For the text-containing cell, return its midpoint in (x, y) coordinate format. 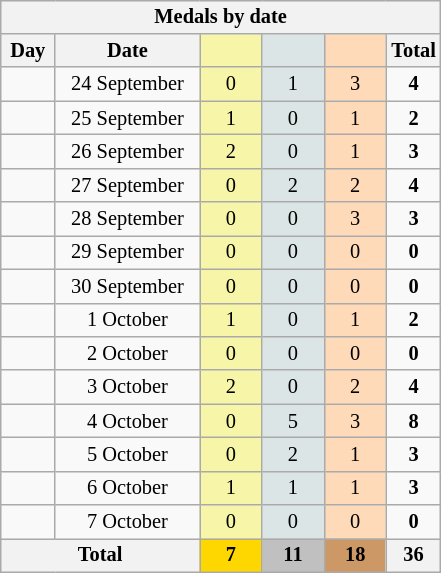
28 September (128, 219)
18 (355, 556)
6 October (128, 488)
30 September (128, 286)
5 (293, 421)
4 October (128, 421)
7 October (128, 522)
25 September (128, 118)
Date (128, 51)
24 September (128, 84)
1 October (128, 320)
3 October (128, 387)
11 (293, 556)
Medals by date (220, 17)
Day (28, 51)
8 (414, 421)
2 October (128, 354)
7 (231, 556)
29 September (128, 253)
26 September (128, 152)
36 (414, 556)
27 September (128, 185)
5 October (128, 455)
